Identify which cell holds the provided text, then report its (X, Y) central coordinate. 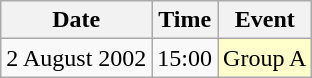
Event (265, 20)
Group A (265, 58)
15:00 (185, 58)
Time (185, 20)
Date (76, 20)
2 August 2002 (76, 58)
